Search for the cell housing the specified text and yield its [X, Y] center coordinate. 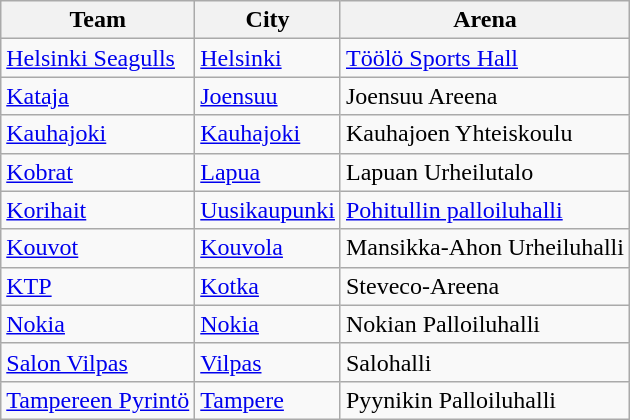
Tampere [268, 400]
Kauhajoen Yhteiskoulu [484, 134]
City [268, 20]
Korihait [98, 210]
Lapua [268, 172]
Salohalli [484, 362]
Uusikaupunki [268, 210]
Tampereen Pyrintö [98, 400]
Pyynikin Palloiluhalli [484, 400]
KTP [98, 286]
Arena [484, 20]
Kataja [98, 96]
Lapuan Urheilutalo [484, 172]
Team [98, 20]
Nokian Palloiluhalli [484, 324]
Helsinki Seagulls [98, 58]
Töölö Sports Hall [484, 58]
Joensuu Areena [484, 96]
Joensuu [268, 96]
Kouvot [98, 248]
Kotka [268, 286]
Pohitullin palloiluhalli [484, 210]
Mansikka-Ahon Urheiluhalli [484, 248]
Salon Vilpas [98, 362]
Helsinki [268, 58]
Steveco-Areena [484, 286]
Kobrat [98, 172]
Vilpas [268, 362]
Kouvola [268, 248]
